Identify which cell holds the provided text, then report its (X, Y) central coordinate. 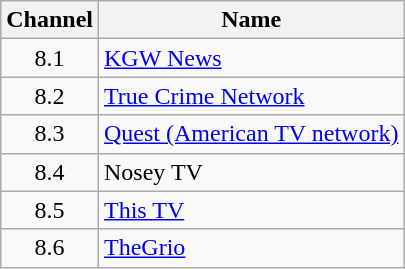
8.3 (50, 134)
Channel (50, 20)
8.6 (50, 248)
This TV (252, 210)
8.5 (50, 210)
8.2 (50, 96)
Nosey TV (252, 172)
KGW News (252, 58)
TheGrio (252, 248)
8.1 (50, 58)
8.4 (50, 172)
True Crime Network (252, 96)
Name (252, 20)
Quest (American TV network) (252, 134)
